For the text-containing cell, return its midpoint in [x, y] coordinate format. 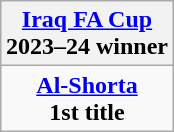
Iraq FA Cup2023–24 winner [86, 34]
Al-Shorta1st title [86, 98]
